Find where the given text appears and provide that cell's center as (x, y) coordinate. 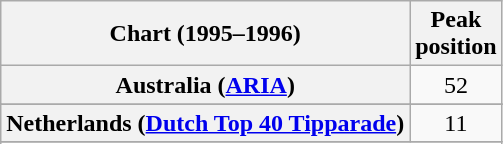
Australia (ARIA) (206, 85)
11 (456, 123)
Chart (1995–1996) (206, 34)
Peakposition (456, 34)
52 (456, 85)
Netherlands (Dutch Top 40 Tipparade) (206, 123)
